Return the [x, y] coordinate for the center point of the cell that contains the specified text.  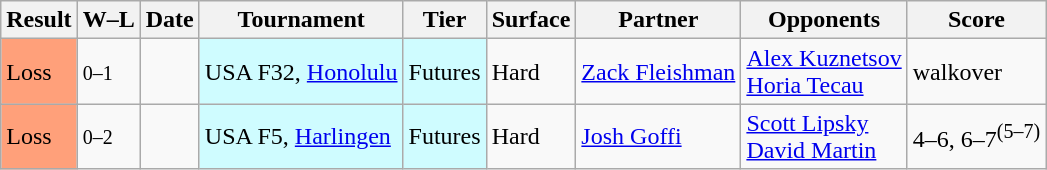
Alex Kuznetsov Horia Tecau [824, 72]
Date [170, 20]
Opponents [824, 20]
4–6, 6–7(5–7) [976, 136]
walkover [976, 72]
Surface [531, 20]
Score [976, 20]
Tier [444, 20]
Scott Lipsky David Martin [824, 136]
W–L [108, 20]
Zack Fleishman [658, 72]
USA F5, Harlingen [301, 136]
Josh Goffi [658, 136]
Result [39, 20]
Tournament [301, 20]
Partner [658, 20]
USA F32, Honolulu [301, 72]
0–2 [108, 136]
0–1 [108, 72]
